Output the (x, y) coordinate of the center of the cell containing the given text.  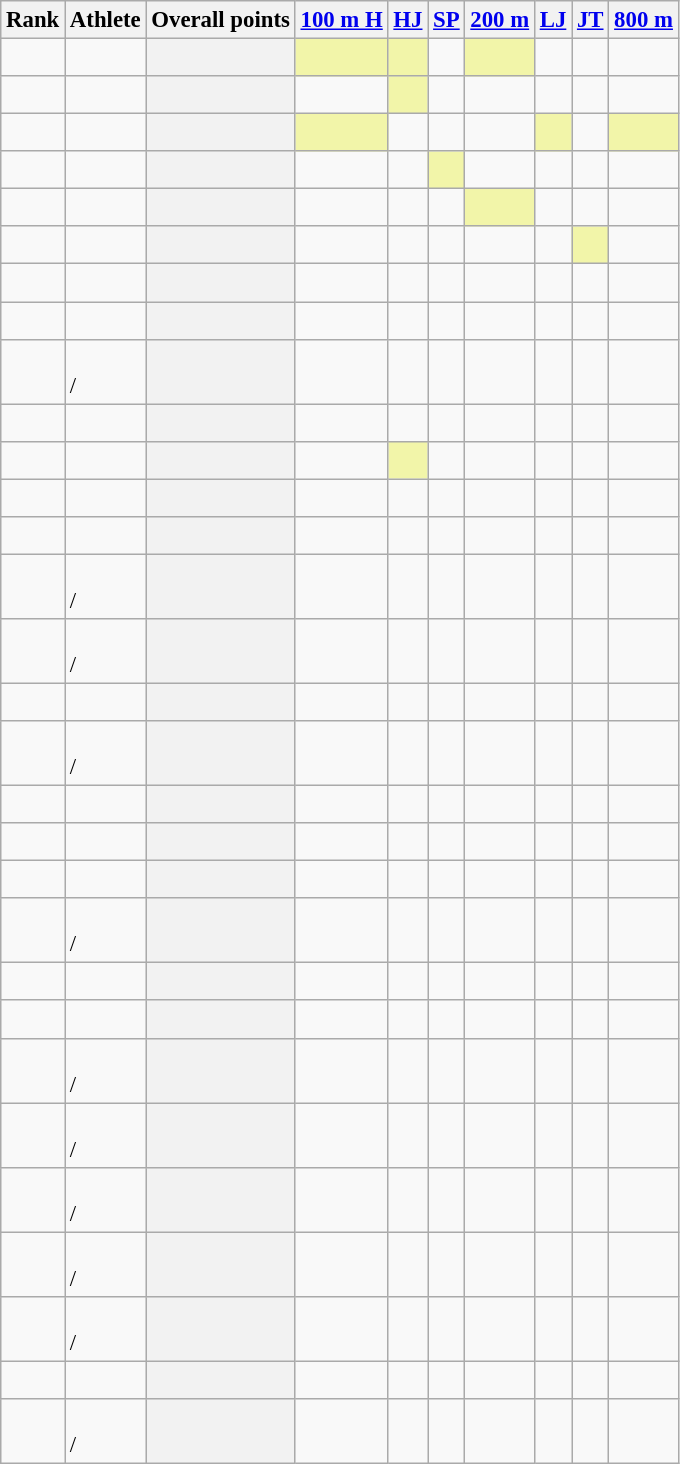
Athlete (106, 20)
SP (446, 20)
100 m H (342, 20)
JT (590, 20)
800 m (644, 20)
Overall points (220, 20)
HJ (408, 20)
Rank (33, 20)
LJ (552, 20)
200 m (500, 20)
